Locate the cell with the specified text and output its (x, y) center coordinate. 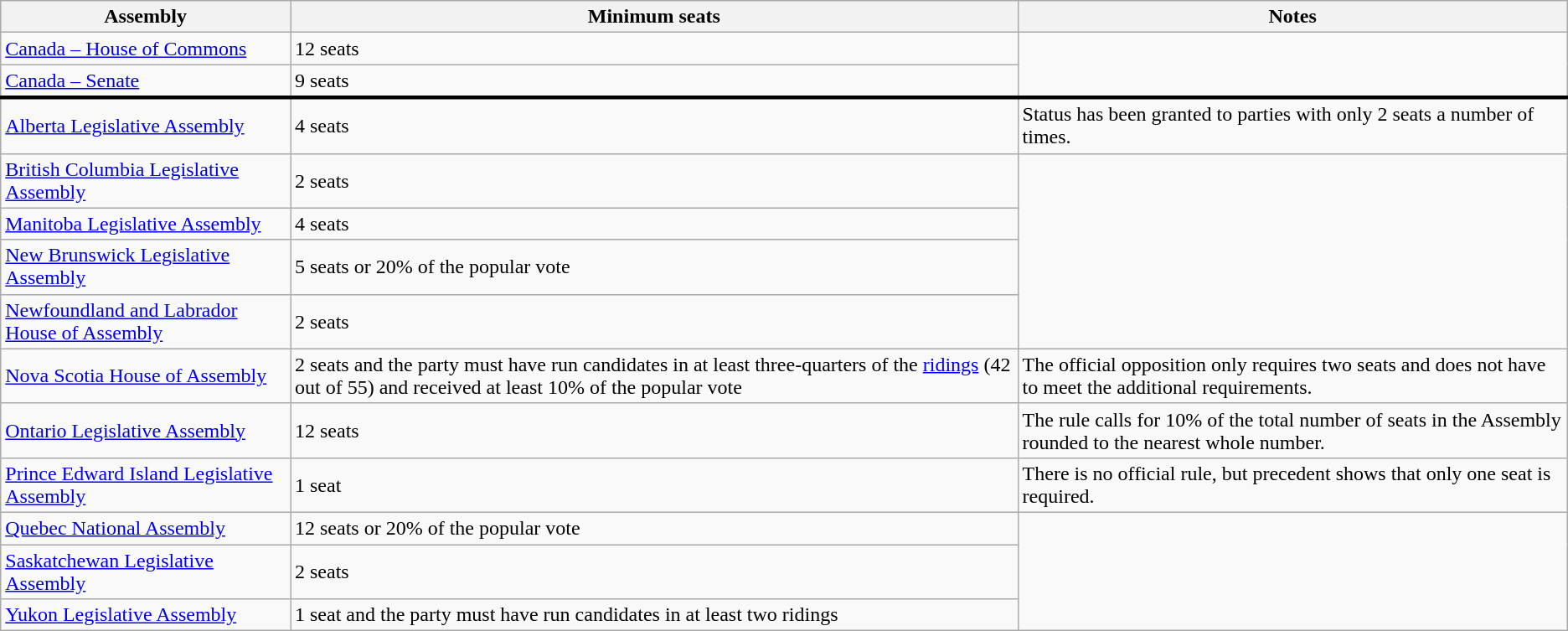
There is no official rule, but precedent shows that only one seat is required. (1292, 484)
British Columbia Legislative Assembly (146, 181)
9 seats (653, 81)
12 seats or 20% of the popular vote (653, 528)
Manitoba Legislative Assembly (146, 224)
Prince Edward Island Legislative Assembly (146, 484)
Newfoundland and Labrador House of Assembly (146, 322)
Ontario Legislative Assembly (146, 431)
Saskatchewan Legislative Assembly (146, 572)
2 seats and the party must have run candidates in at least three-quarters of the ridings (42 out of 55) and received at least 10% of the popular vote (653, 375)
The official opposition only requires two seats and does not have to meet the additional requirements. (1292, 375)
Minimum seats (653, 17)
The rule calls for 10% of the total number of seats in the Assembly rounded to the nearest whole number. (1292, 431)
Quebec National Assembly (146, 528)
Status has been granted to parties with only 2 seats a number of times. (1292, 126)
1 seat (653, 484)
New Brunswick Legislative Assembly (146, 266)
Canada – Senate (146, 81)
5 seats or 20% of the popular vote (653, 266)
Assembly (146, 17)
Alberta Legislative Assembly (146, 126)
Notes (1292, 17)
Canada – House of Commons (146, 49)
1 seat and the party must have run candidates in at least two ridings (653, 615)
Yukon Legislative Assembly (146, 615)
Nova Scotia House of Assembly (146, 375)
